Return the [x, y] coordinate for the center point of the cell that contains the specified text.  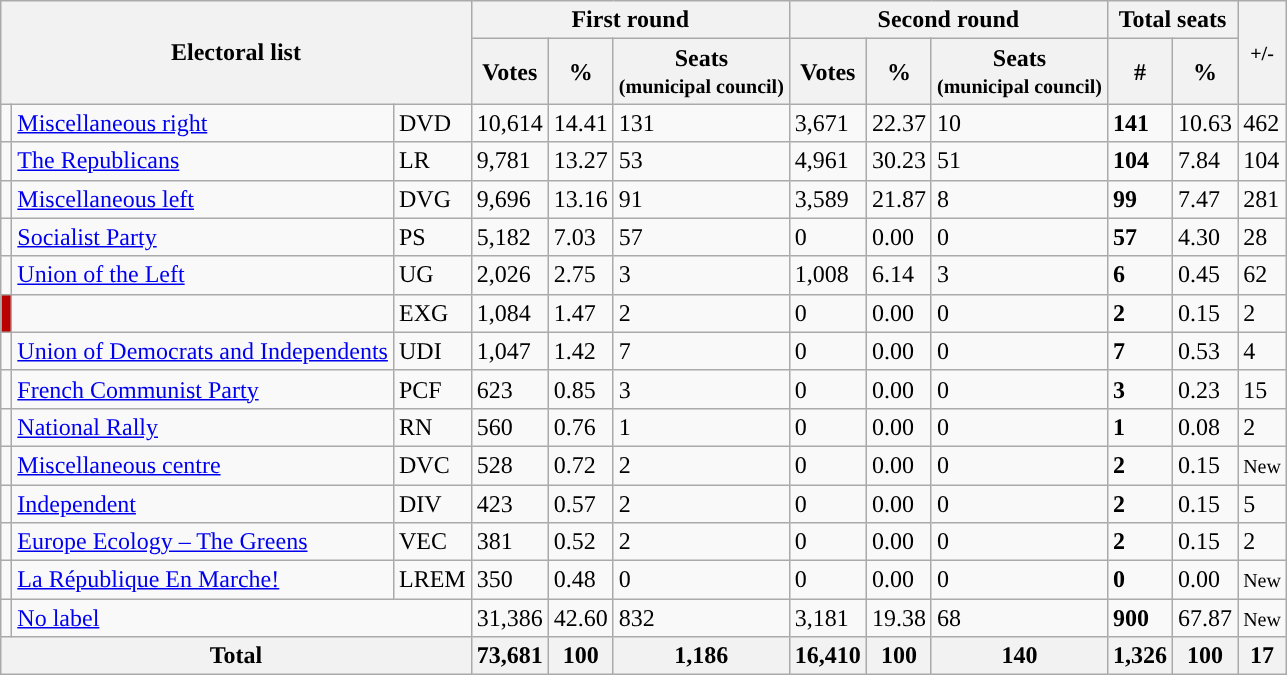
Miscellaneous left [203, 199]
3,589 [828, 199]
6 [1140, 275]
22.37 [898, 123]
RN [432, 427]
No label [242, 618]
DVD [432, 123]
UG [432, 275]
DVC [432, 465]
0.45 [1206, 275]
7.03 [580, 237]
# [1140, 72]
10.63 [1206, 123]
99 [1140, 199]
2.75 [580, 275]
462 [1262, 123]
131 [701, 123]
Total [236, 656]
1,186 [701, 656]
140 [1019, 656]
62 [1262, 275]
Socialist Party [203, 237]
7.47 [1206, 199]
0.57 [580, 503]
UDI [432, 351]
1.47 [580, 313]
VEC [432, 542]
9,781 [510, 161]
0.76 [580, 427]
42.60 [580, 618]
0.48 [580, 580]
2,026 [510, 275]
17 [1262, 656]
141 [1140, 123]
PS [432, 237]
French Communist Party [203, 389]
53 [701, 161]
73,681 [510, 656]
5 [1262, 503]
Europe Ecology – The Greens [203, 542]
9,696 [510, 199]
1,047 [510, 351]
6.14 [898, 275]
PCF [432, 389]
Miscellaneous right [203, 123]
350 [510, 580]
19.38 [898, 618]
0.85 [580, 389]
0.72 [580, 465]
381 [510, 542]
LREM [432, 580]
51 [1019, 161]
10 [1019, 123]
DIV [432, 503]
68 [1019, 618]
1,084 [510, 313]
30.23 [898, 161]
560 [510, 427]
4.30 [1206, 237]
91 [701, 199]
National Rally [203, 427]
832 [701, 618]
Electoral list [236, 52]
16,410 [828, 656]
Miscellaneous centre [203, 465]
528 [510, 465]
1,326 [1140, 656]
13.27 [580, 161]
281 [1262, 199]
1,008 [828, 275]
900 [1140, 618]
Second round [948, 20]
0.53 [1206, 351]
0.23 [1206, 389]
LR [432, 161]
31,386 [510, 618]
28 [1262, 237]
First round [630, 20]
423 [510, 503]
21.87 [898, 199]
10,614 [510, 123]
La République En Marche! [203, 580]
67.87 [1206, 618]
0.08 [1206, 427]
8 [1019, 199]
EXG [432, 313]
14.41 [580, 123]
1.42 [580, 351]
4 [1262, 351]
Union of the Left [203, 275]
3,181 [828, 618]
623 [510, 389]
Total seats [1172, 20]
DVG [432, 199]
The Republicans [203, 161]
7.84 [1206, 161]
Union of Democrats and Independents [203, 351]
5,182 [510, 237]
15 [1262, 389]
0.52 [580, 542]
13.16 [580, 199]
3,671 [828, 123]
+/- [1262, 52]
Independent [203, 503]
4,961 [828, 161]
